Find where the given text appears and provide that cell's center as (x, y) coordinate. 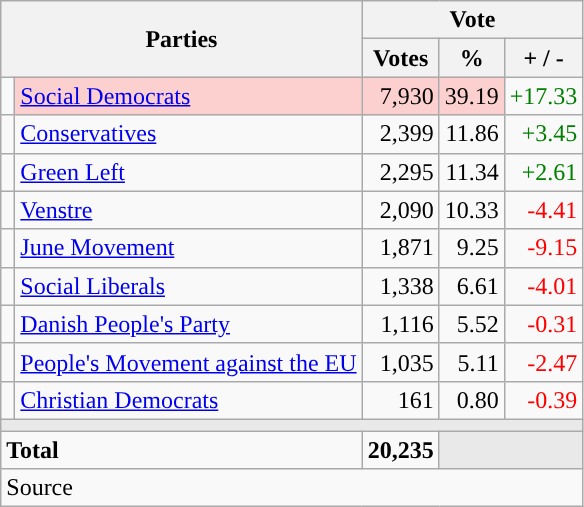
11.34 (472, 172)
1,871 (400, 248)
Danish People's Party (188, 324)
Social Liberals (188, 286)
Parties (182, 39)
% (472, 58)
Vote (472, 20)
161 (400, 400)
9.25 (472, 248)
Source (292, 488)
Christian Democrats (188, 400)
+ / - (544, 58)
-9.15 (544, 248)
Social Democrats (188, 96)
7,930 (400, 96)
5.52 (472, 324)
-4.41 (544, 210)
1,035 (400, 362)
+17.33 (544, 96)
2,090 (400, 210)
20,235 (400, 449)
Green Left (188, 172)
-4.01 (544, 286)
Total (182, 449)
2,399 (400, 134)
People's Movement against the EU (188, 362)
Venstre (188, 210)
10.33 (472, 210)
Votes (400, 58)
+2.61 (544, 172)
-0.39 (544, 400)
5.11 (472, 362)
+3.45 (544, 134)
-0.31 (544, 324)
June Movement (188, 248)
6.61 (472, 286)
1,338 (400, 286)
1,116 (400, 324)
39.19 (472, 96)
-2.47 (544, 362)
0.80 (472, 400)
Conservatives (188, 134)
2,295 (400, 172)
11.86 (472, 134)
